Provide the (X, Y) coordinate of the cell's center where the given text is located.  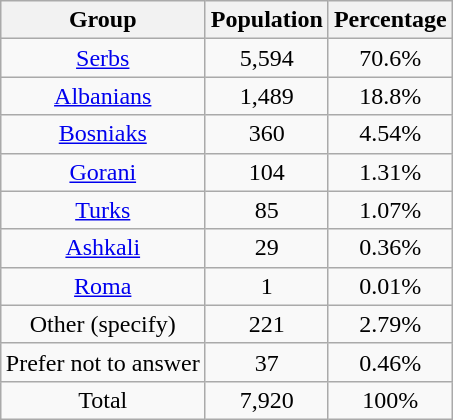
Population (266, 20)
0.36% (390, 248)
Group (102, 20)
Percentage (390, 20)
Total (102, 400)
Other (specify) (102, 324)
Turks (102, 210)
7,920 (266, 400)
5,594 (266, 58)
70.6% (390, 58)
Albanians (102, 96)
221 (266, 324)
1 (266, 286)
29 (266, 248)
Gorani (102, 172)
0.46% (390, 362)
1.31% (390, 172)
100% (390, 400)
37 (266, 362)
18.8% (390, 96)
85 (266, 210)
Serbs (102, 58)
Prefer not to answer (102, 362)
Bosniaks (102, 134)
0.01% (390, 286)
Ashkali (102, 248)
1.07% (390, 210)
1,489 (266, 96)
4.54% (390, 134)
Roma (102, 286)
360 (266, 134)
104 (266, 172)
2.79% (390, 324)
